Find where the given text appears and provide that cell's center as [x, y] coordinate. 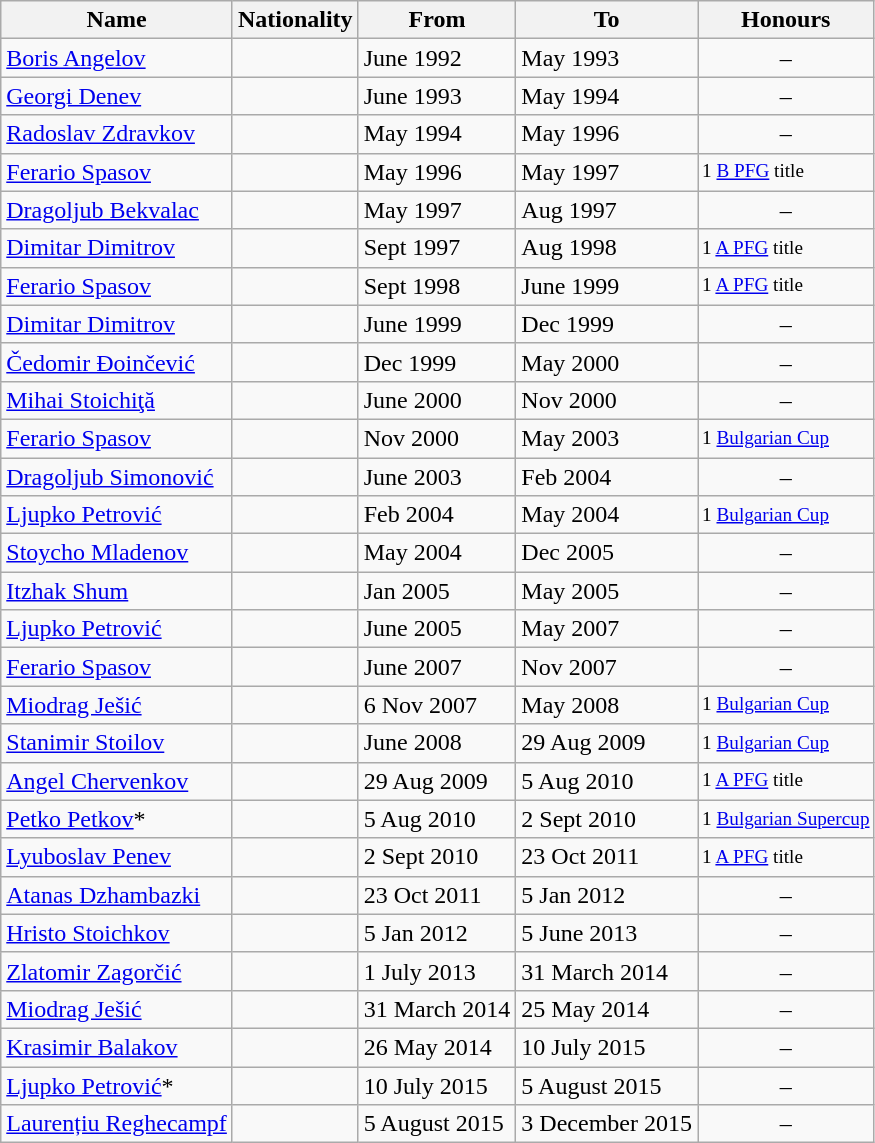
Stanimir Stoilov [117, 743]
May 2000 [607, 362]
Hristo Stoichkov [117, 933]
June 2008 [437, 743]
May 2008 [607, 705]
Boris Angelov [117, 58]
Sept 1997 [437, 248]
Ljupko Petrović* [117, 1085]
Laurențiu Reghecampf [117, 1124]
Atanas Dzhambazki [117, 895]
June 2003 [437, 477]
June 1992 [437, 58]
Aug 1997 [607, 210]
Radoslav Zdravkov [117, 134]
May 1993 [607, 58]
Dragoljub Bekvalac [117, 210]
May 2007 [607, 629]
June 2000 [437, 400]
5 June 2013 [607, 933]
From [437, 20]
To [607, 20]
Krasimir Balakov [117, 1047]
June 1993 [437, 96]
Georgi Denev [117, 96]
Mihai Stoichiţă [117, 400]
3 December 2015 [607, 1124]
June 2007 [437, 667]
Sept 1998 [437, 286]
Nationality [295, 20]
26 May 2014 [437, 1047]
Petko Petkov* [117, 819]
25 May 2014 [607, 1009]
Čedomir Đoinčević [117, 362]
Nov 2007 [607, 667]
Dec 2005 [607, 553]
1 Bulgarian Supercup [786, 819]
6 Nov 2007 [437, 705]
Stoycho Mladenov [117, 553]
Angel Chervenkov [117, 781]
Dragoljub Simonović [117, 477]
Name [117, 20]
May 2005 [607, 591]
June 2005 [437, 629]
Jan 2005 [437, 591]
1 B PFG title [786, 172]
May 2003 [607, 438]
Lyuboslav Penev [117, 857]
1 July 2013 [437, 971]
Honours [786, 20]
Itzhak Shum [117, 591]
Aug 1998 [607, 248]
Zlatomir Zagorčić [117, 971]
